Locate the cell with the specified text and output its (x, y) center coordinate. 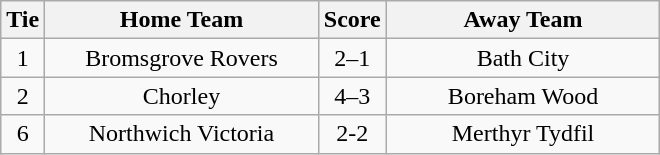
2 (23, 96)
4–3 (352, 96)
Score (352, 20)
6 (23, 134)
Chorley (182, 96)
Merthyr Tydfil (523, 134)
Tie (23, 20)
Bath City (523, 58)
2-2 (352, 134)
Bromsgrove Rovers (182, 58)
2–1 (352, 58)
Away Team (523, 20)
Boreham Wood (523, 96)
Northwich Victoria (182, 134)
Home Team (182, 20)
1 (23, 58)
